Locate the cell with the specified text and output its [x, y] center coordinate. 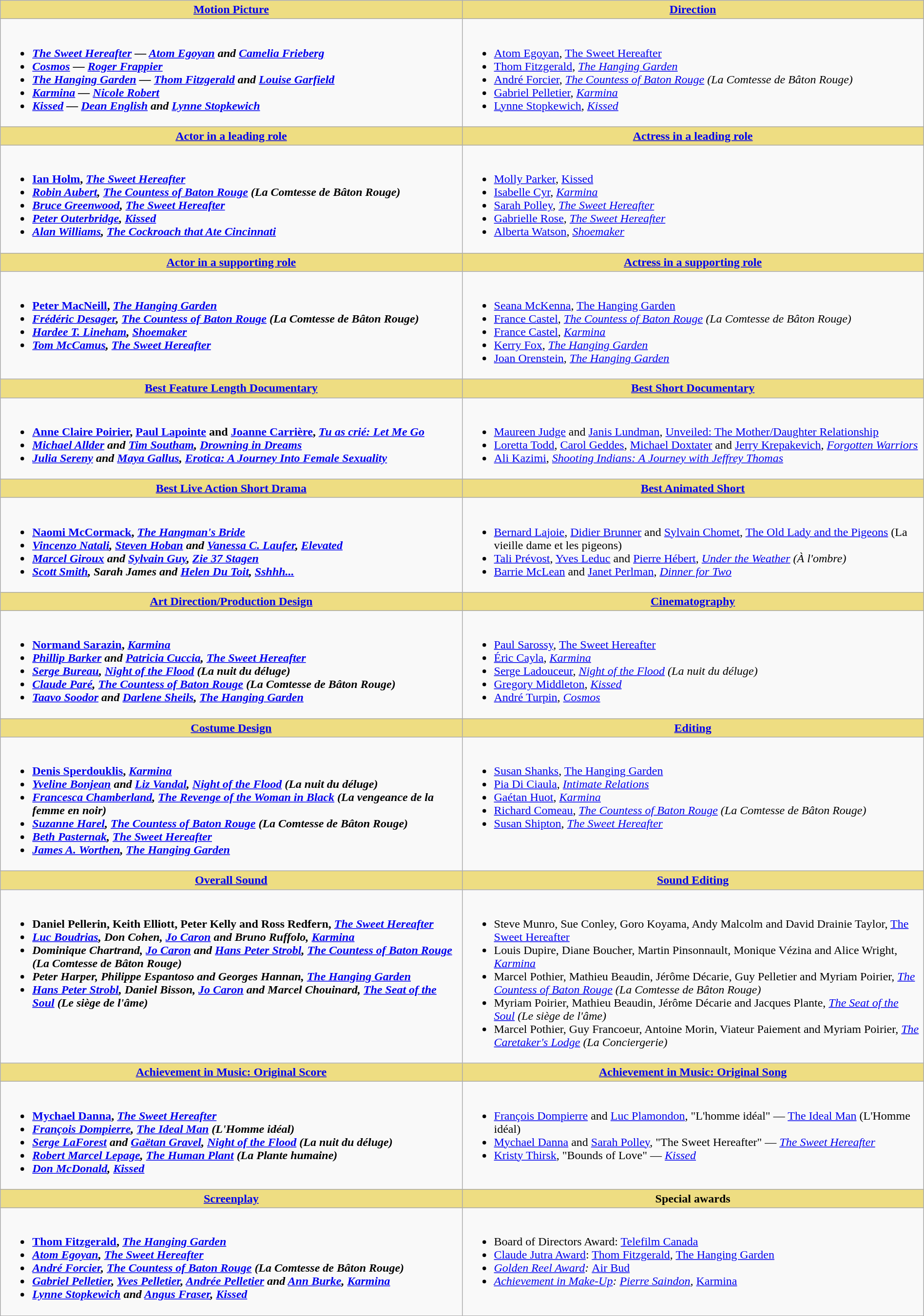
Costume Design [231, 727]
Achievement in Music: Original Score [231, 1072]
Motion Picture [231, 10]
Cinematography [693, 601]
Best Short Documentary [693, 388]
Sound Editing [693, 880]
Screenplay [231, 1199]
Editing [693, 727]
Special awards [693, 1199]
Direction [693, 10]
Actress in a supporting role [693, 262]
Best Feature Length Documentary [231, 388]
Art Direction/Production Design [231, 601]
Actor in a leading role [231, 136]
Best Animated Short [693, 488]
Molly Parker, KissedIsabelle Cyr, KarminaSarah Polley, The Sweet HereafterGabrielle Rose, The Sweet HereafterAlberta Watson, Shoemaker [693, 199]
Overall Sound [231, 880]
Actor in a supporting role [231, 262]
Achievement in Music: Original Song [693, 1072]
Actress in a leading role [693, 136]
Best Live Action Short Drama [231, 488]
